From the cell containing the given text, extract its center point as [x, y] coordinate. 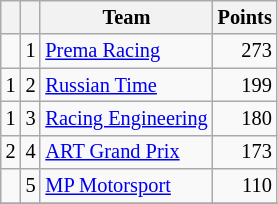
3 [31, 118]
199 [245, 85]
Points [245, 17]
173 [245, 152]
Russian Time [126, 85]
Prema Racing [126, 51]
4 [31, 152]
180 [245, 118]
5 [31, 186]
ART Grand Prix [126, 152]
273 [245, 51]
110 [245, 186]
MP Motorsport [126, 186]
Racing Engineering [126, 118]
Team [126, 17]
